From the cell containing the given text, extract its center point as [x, y] coordinate. 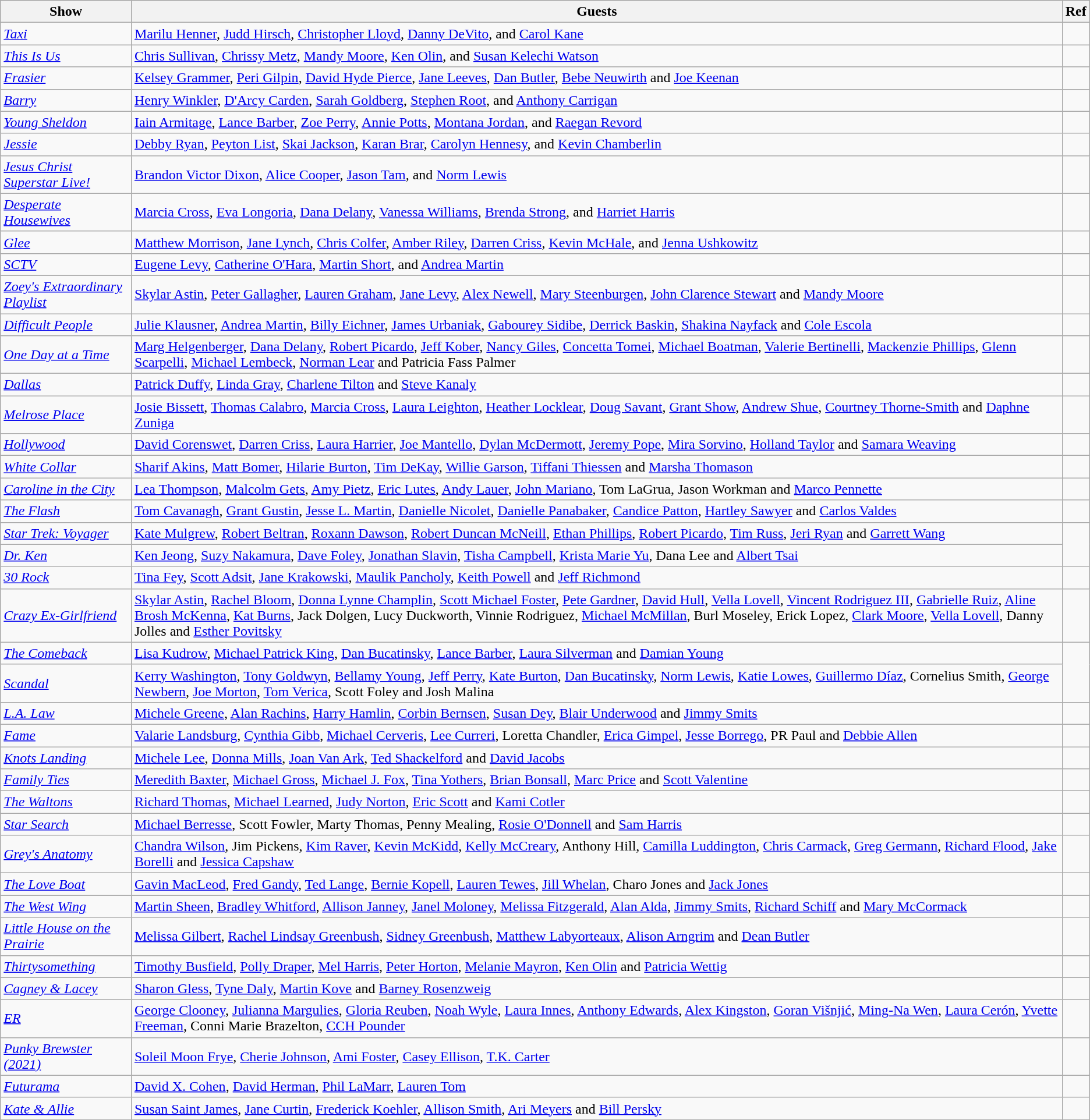
Michele Lee, Donna Mills, Joan Van Ark, Ted Shackelford and David Jacobs [596, 757]
Knots Landing [66, 757]
Star Search [66, 824]
Susan Saint James, Jane Curtin, Frederick Koehler, Allison Smith, Ari Meyers and Bill Persky [596, 1108]
Chris Sullivan, Chrissy Metz, Mandy Moore, Ken Olin, and Susan Kelechi Watson [596, 56]
Punky Brewster (2021) [66, 1056]
Guests [596, 12]
Gavin MacLeod, Fred Gandy, Ted Lange, Bernie Kopell, Lauren Tewes, Jill Whelan, Charo Jones and Jack Jones [596, 884]
Dr. Ken [66, 555]
Dallas [66, 385]
Michele Greene, Alan Rachins, Harry Hamlin, Corbin Bernsen, Susan Dey, Blair Underwood and Jimmy Smits [596, 713]
Tom Cavanagh, Grant Gustin, Jesse L. Martin, Danielle Nicolet, Danielle Panabaker, Candice Patton, Hartley Sawyer and Carlos Valdes [596, 511]
Kate & Allie [66, 1108]
Marilu Henner, Judd Hirsch, Christopher Lloyd, Danny DeVito, and Carol Kane [596, 34]
Fame [66, 735]
Star Trek: Voyager [66, 533]
Matthew Morrison, Jane Lynch, Chris Colfer, Amber Riley, Darren Criss, Kevin McHale, and Jenna Ushkowitz [596, 242]
Caroline in the City [66, 489]
Melissa Gilbert, Rachel Lindsay Greenbush, Sidney Greenbush, Matthew Labyorteaux, Alison Arngrim and Dean Butler [596, 936]
Eugene Levy, Catherine O'Hara, Martin Short, and Andrea Martin [596, 264]
Show [66, 12]
Skylar Astin, Peter Gallagher, Lauren Graham, Jane Levy, Alex Newell, Mary Steenburgen, John Clarence Stewart and Mandy Moore [596, 295]
Brandon Victor Dixon, Alice Cooper, Jason Tam, and Norm Lewis [596, 175]
Futurama [66, 1086]
Family Ties [66, 780]
Crazy Ex-Girlfriend [66, 615]
Ken Jeong, Suzy Nakamura, Dave Foley, Jonathan Slavin, Tisha Campbell, Krista Marie Yu, Dana Lee and Albert Tsai [596, 555]
Little House on the Prairie [66, 936]
Young Sheldon [66, 122]
Lisa Kudrow, Michael Patrick King, Dan Bucatinsky, Lance Barber, Laura Silverman and Damian Young [596, 653]
This Is Us [66, 56]
Iain Armitage, Lance Barber, Zoe Perry, Annie Potts, Montana Jordan, and Raegan Revord [596, 122]
Kelsey Grammer, Peri Gilpin, David Hyde Pierce, Jane Leeves, Dan Butler, Bebe Neuwirth and Joe Keenan [596, 78]
Melrose Place [66, 414]
Hollywood [66, 445]
Jessie [66, 144]
Soleil Moon Frye, Cherie Johnson, Ami Foster, Casey Ellison, T.K. Carter [596, 1056]
Barry [66, 100]
White Collar [66, 467]
Valarie Landsburg, Cynthia Gibb, Michael Cerveris, Lee Curreri, Loretta Chandler, Erica Gimpel, Jesse Borrego, PR Paul and Debbie Allen [596, 735]
One Day at a Time [66, 355]
Grey's Anatomy [66, 855]
David Corenswet, Darren Criss, Laura Harrier, Joe Mantello, Dylan McDermott, Jeremy Pope, Mira Sorvino, Holland Taylor and Samara Weaving [596, 445]
Ref [1076, 12]
Martin Sheen, Bradley Whitford, Allison Janney, Janel Moloney, Melissa Fitzgerald, Alan Alda, Jimmy Smits, Richard Schiff and Mary McCormack [596, 906]
Kate Mulgrew, Robert Beltran, Roxann Dawson, Robert Duncan McNeill, Ethan Phillips, Robert Picardo, Tim Russ, Jeri Ryan and Garrett Wang [596, 533]
30 Rock [66, 577]
Julie Klausner, Andrea Martin, Billy Eichner, James Urbaniak, Gabourey Sidibe, Derrick Baskin, Shakina Nayfack and Cole Escola [596, 324]
Zoey's Extraordinary Playlist [66, 295]
Patrick Duffy, Linda Gray, Charlene Tilton and Steve Kanaly [596, 385]
The Waltons [66, 802]
Timothy Busfield, Polly Draper, Mel Harris, Peter Horton, Melanie Mayron, Ken Olin and Patricia Wettig [596, 966]
Marcia Cross, Eva Longoria, Dana Delany, Vanessa Williams, Brenda Strong, and Harriet Harris [596, 212]
Debby Ryan, Peyton List, Skai Jackson, Karan Brar, Carolyn Hennesy, and Kevin Chamberlin [596, 144]
Scandal [66, 683]
Cagney & Lacey [66, 988]
ER [66, 1019]
Tina Fey, Scott Adsit, Jane Krakowski, Maulik Pancholy, Keith Powell and Jeff Richmond [596, 577]
Lea Thompson, Malcolm Gets, Amy Pietz, Eric Lutes, Andy Lauer, John Mariano, Tom LaGrua, Jason Workman and Marco Pennette [596, 489]
Desperate Housewives [66, 212]
SCTV [66, 264]
Taxi [66, 34]
Difficult People [66, 324]
The Flash [66, 511]
The Love Boat [66, 884]
Sharif Akins, Matt Bomer, Hilarie Burton, Tim DeKay, Willie Garson, Tiffani Thiessen and Marsha Thomason [596, 467]
Glee [66, 242]
Sharon Gless, Tyne Daly, Martin Kove and Barney Rosenzweig [596, 988]
Thirtysomething [66, 966]
Jesus Christ Superstar Live! [66, 175]
Richard Thomas, Michael Learned, Judy Norton, Eric Scott and Kami Cotler [596, 802]
Meredith Baxter, Michael Gross, Michael J. Fox, Tina Yothers, Brian Bonsall, Marc Price and Scott Valentine [596, 780]
The Comeback [66, 653]
L.A. Law [66, 713]
Frasier [66, 78]
Michael Berresse, Scott Fowler, Marty Thomas, Penny Mealing, Rosie O'Donnell and Sam Harris [596, 824]
Henry Winkler, D'Arcy Carden, Sarah Goldberg, Stephen Root, and Anthony Carrigan [596, 100]
David X. Cohen, David Herman, Phil LaMarr, Lauren Tom [596, 1086]
The West Wing [66, 906]
